Search for the cell housing the specified text and yield its [X, Y] center coordinate. 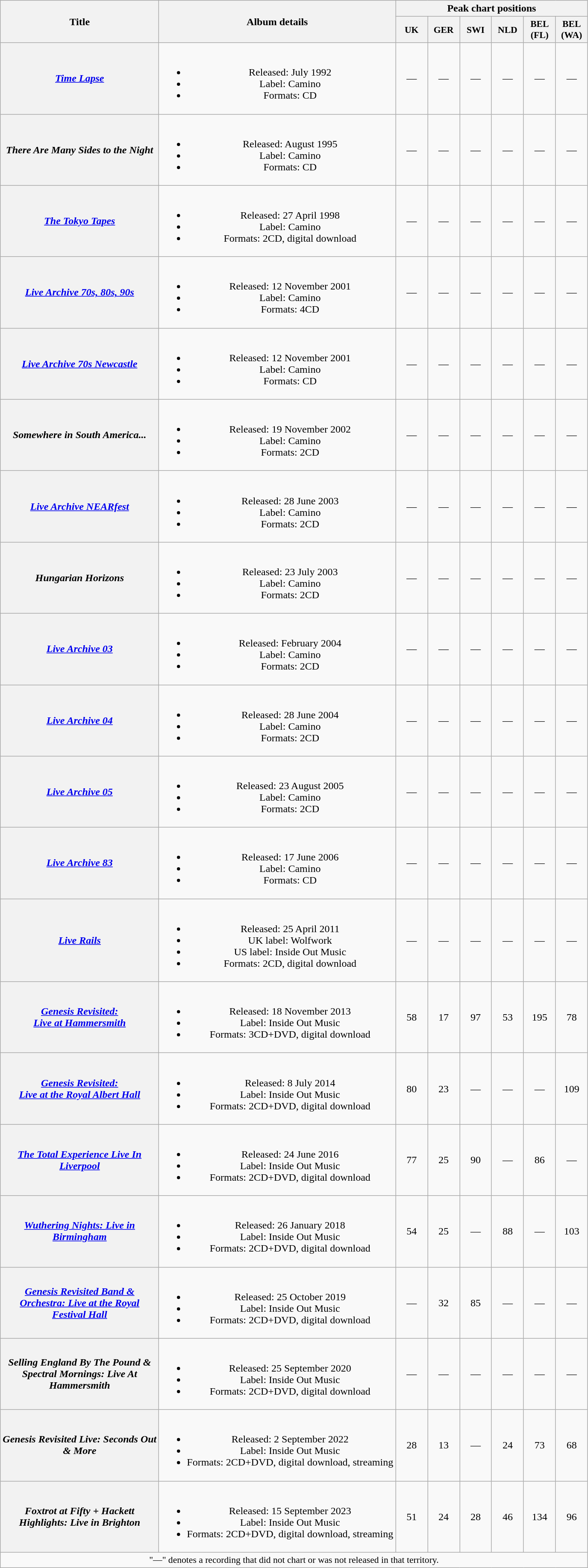
The Total Experience Live In Liverpool [79, 1160]
Live Archive 03 [79, 649]
Time Lapse [79, 79]
54 [412, 1232]
Released: 25 September 2020Label: Inside Out MusicFormats: 2CD+DVD, digital download [277, 1374]
GER [444, 30]
Genesis Revisited Live: Seconds Out & More [79, 1445]
Released: 25 April 2011UK label: WolfworkUS label: Inside Out MusicFormats: 2CD, digital download [277, 940]
BEL (FL) [539, 30]
Live Archive 70s, 80s, 90s [79, 292]
53 [508, 1017]
23 [444, 1089]
Released: July 1992Label: CaminoFormats: CD [277, 79]
Live Rails [79, 940]
Genesis Revisited:Live at the Royal Albert Hall [79, 1089]
Released: 28 June 2003Label: CaminoFormats: 2CD [277, 506]
SWI [476, 30]
The Tokyo Tapes [79, 221]
32 [444, 1302]
Released: 28 June 2004Label: CaminoFormats: 2CD [277, 721]
134 [539, 1517]
Foxtrot at Fifty + Hackett Highlights: Live in Brighton [79, 1517]
85 [476, 1302]
Genesis Revisited:Live at Hammersmith [79, 1017]
103 [572, 1232]
86 [539, 1160]
Album details [277, 21]
Released: 23 August 2005Label: CaminoFormats: 2CD [277, 792]
58 [412, 1017]
90 [476, 1160]
Selling England By The Pound & Spectral Mornings: Live At Hammersmith [79, 1374]
Released: 19 November 2002Label: CaminoFormats: 2CD [277, 435]
There Are Many Sides to the Night [79, 149]
Released: 26 January 2018Label: Inside Out MusicFormats: 2CD+DVD, digital download [277, 1232]
109 [572, 1089]
13 [444, 1445]
17 [444, 1017]
195 [539, 1017]
96 [572, 1517]
"—" denotes a recording that did not chart or was not released in that territory. [294, 1560]
NLD [508, 30]
Released: 2 September 2022Label: Inside Out MusicFormats: 2CD+DVD, digital download, streaming [277, 1445]
Genesis Revisited Band & Orchestra: Live at the Royal Festival Hall [79, 1302]
51 [412, 1517]
BEL (WA) [572, 30]
Released: 15 September 2023Label: Inside Out MusicFormats: 2CD+DVD, digital download, streaming [277, 1517]
88 [508, 1232]
Live Archive 05 [79, 792]
Peak chart positions [491, 9]
Released: February 2004Label: CaminoFormats: 2CD [277, 649]
Released: 25 October 2019Label: Inside Out MusicFormats: 2CD+DVD, digital download [277, 1302]
Released: August 1995Label: CaminoFormats: CD [277, 149]
Somewhere in South America... [79, 435]
77 [412, 1160]
68 [572, 1445]
Released: 12 November 2001Label: CaminoFormats: 4CD [277, 292]
Live Archive NEARfest [79, 506]
Released: 17 June 2006Label: CaminoFormats: CD [277, 863]
Released: 8 July 2014Label: Inside Out MusicFormats: 2CD+DVD, digital download [277, 1089]
46 [508, 1517]
Title [79, 21]
Live Archive 70s Newcastle [79, 364]
80 [412, 1089]
UK [412, 30]
Released: 23 July 2003Label: CaminoFormats: 2CD [277, 577]
Released: 18 November 2013Label: Inside Out MusicFormats: 3CD+DVD, digital download [277, 1017]
73 [539, 1445]
Live Archive 83 [79, 863]
Wuthering Nights: Live in Birmingham [79, 1232]
Released: 27 April 1998Label: CaminoFormats: 2CD, digital download [277, 221]
Live Archive 04 [79, 721]
78 [572, 1017]
Released: 12 November 2001Label: CaminoFormats: CD [277, 364]
97 [476, 1017]
Hungarian Horizons [79, 577]
Released: 24 June 2016Label: Inside Out MusicFormats: 2CD+DVD, digital download [277, 1160]
